Determine the (x, y) coordinate at the center of the cell enclosing the given text.  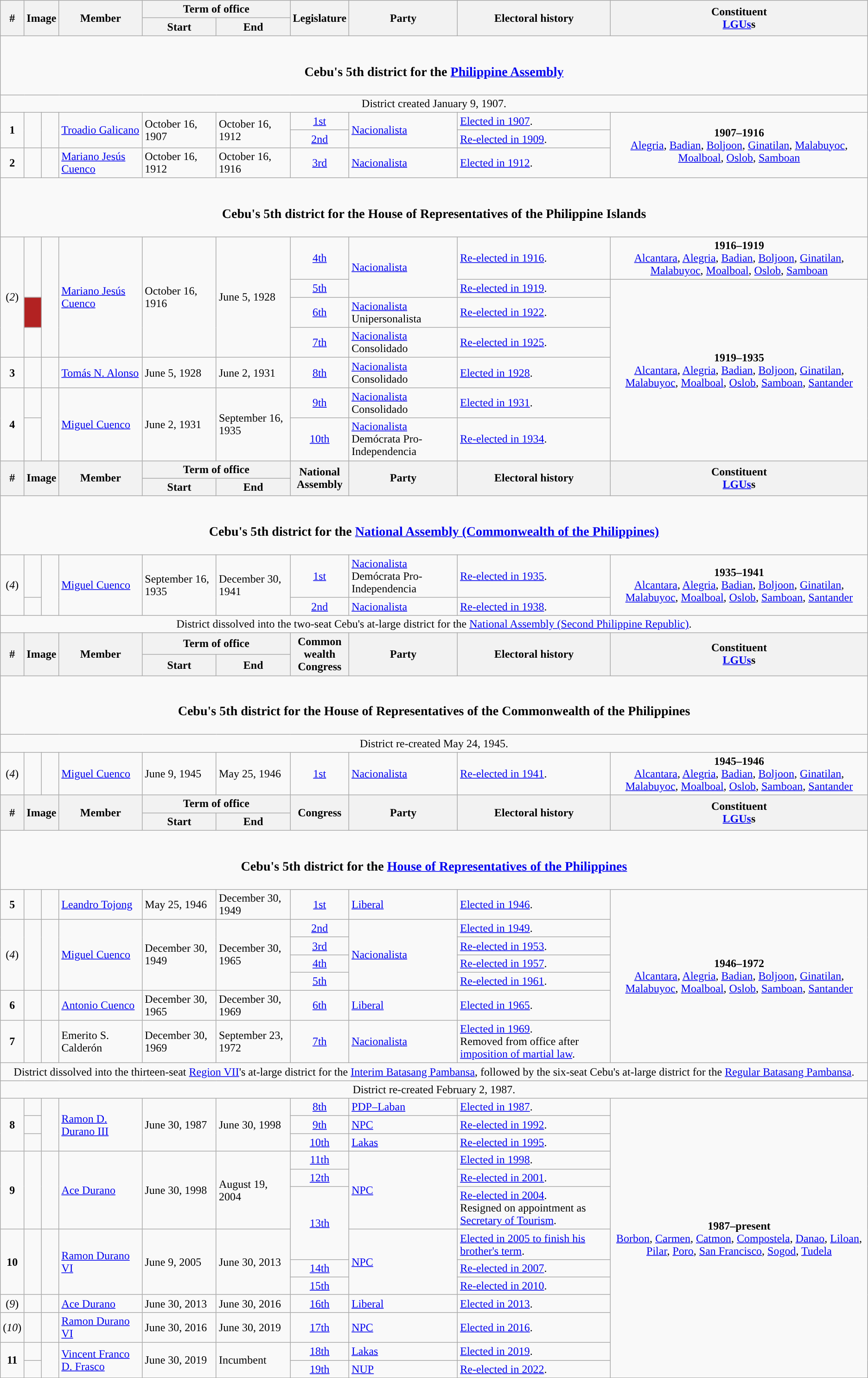
December 30, 1941 (253, 585)
Re-elected in 1961. (534, 981)
District re-created May 24, 1945. (434, 743)
Elected in 1912. (534, 162)
Cebu's 5th district for the House of Representatives of the Commonwealth of the Philippines (434, 705)
CommonwealthCongress (320, 654)
Elected in 1907. (534, 121)
7 (12, 1042)
Re-elected in 1925. (534, 342)
Troadio Galicano (101, 130)
District re-created February 2, 1987. (434, 1090)
October 16, 1907 (179, 130)
Elected in 1946. (534, 904)
14th (320, 1268)
1907–1916Alegria, Badian, Boljoon, Ginatilan, Malabuyoc, Moalboal, Oslob, Samboan (739, 145)
19th (320, 1369)
Re-elected in 2022. (534, 1369)
District created January 9, 1907. (434, 103)
Elected in 2016. (534, 1327)
Elected in 2019. (534, 1352)
13th (320, 1223)
Re-elected in 1909. (534, 139)
NacionalistaUnipersonalista (403, 313)
Antonio Cuenco (101, 1006)
Re-elected in 1995. (534, 1142)
15th (320, 1286)
Re-elected in 1953. (534, 946)
Vincent Franco D. Frasco (101, 1360)
August 19, 2004 (253, 1190)
Re-elected in 1992. (534, 1125)
11 (12, 1360)
17th (320, 1327)
Elected in 1998. (534, 1160)
6 (12, 1006)
1916–1919Alcantara, Alegria, Badian, Boljoon, Ginatilan, Malabuyoc, Moalboal, Oslob, Samboan (739, 258)
NationalAssembly (320, 478)
Re-elected in 1919. (534, 288)
Ramon D. Durano III (101, 1125)
12th (320, 1178)
(9) (12, 1303)
Re-elected in 1922. (534, 313)
June 9, 1945 (179, 774)
Elected in 1965. (534, 1006)
Congress (320, 813)
Cebu's 5th district for the Philippine Assembly (434, 65)
Incumbent (253, 1360)
9 (12, 1190)
18th (320, 1352)
Re-elected in 1935. (534, 576)
Re-elected in 2010. (534, 1286)
Re-elected in 1934. (534, 439)
September 23, 1972 (253, 1042)
June 30, 1987 (179, 1125)
Elected in 1969.Removed from office after imposition of martial law. (534, 1042)
4 (12, 424)
Tomás N. Alonso (101, 373)
(10) (12, 1327)
Legislature (320, 18)
Re-elected in 2007. (534, 1268)
Re-elected in 1916. (534, 258)
1 (12, 130)
Cebu's 5th district for the House of Representatives of the Philippine Islands (434, 207)
Cebu's 5th district for the House of Representatives of the Philippines (434, 860)
NUP (403, 1369)
1946–1972Alcantara, Alegria, Badian, Boljoon, Ginatilan, Malabuyoc, Moalboal, Oslob, Samboan, Santander (739, 976)
District dissolved into the two-seat Cebu's at-large district for the National Assembly (Second Philippine Republic). (434, 624)
June 9, 2005 (179, 1262)
Re-elected in 2001. (534, 1178)
Leandro Tojong (101, 904)
2 (12, 162)
10 (12, 1262)
Elected in 1931. (534, 403)
(2) (12, 297)
1919–1935Alcantara, Alegria, Badian, Boljoon, Ginatilan, Malabuyoc, Moalboal, Oslob, Samboan, Santander (739, 370)
Elected in 1949. (534, 928)
PDP–Laban (403, 1107)
Elected in 2005 to finish his brother's term. (534, 1244)
3 (12, 373)
8 (12, 1125)
11th (320, 1160)
16th (320, 1303)
1935–1941Alcantara, Alegria, Badian, Boljoon, Ginatilan, Malabuyoc, Moalboal, Oslob, Samboan, Santander (739, 585)
Elected in 2013. (534, 1303)
Elected in 1987. (534, 1107)
Re-elected in 1938. (534, 606)
Cebu's 5th district for the National Assembly (Commonwealth of the Philippines) (434, 525)
1945–1946Alcantara, Alegria, Badian, Boljoon, Ginatilan, Malabuyoc, Moalboal, Oslob, Samboan, Santander (739, 774)
Re-elected in 1957. (534, 963)
Re-elected in 1941. (534, 774)
Elected in 1928. (534, 373)
Emerito S. Calderón (101, 1042)
Re-elected in 2004.Resigned on appointment as Secretary of Tourism. (534, 1208)
5 (12, 904)
1987–presentBorbon, Carmen, Catmon, Compostela, Danao, Liloan, Pilar, Poro, San Francisco, Sogod, Tudela (739, 1238)
